Find where the given text appears and provide that cell's center as (X, Y) coordinate. 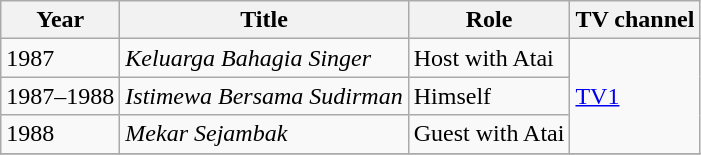
Himself (489, 96)
1987–1988 (60, 96)
Guest with Atai (489, 134)
TV channel (635, 20)
1987 (60, 58)
Title (264, 20)
Host with Atai (489, 58)
Keluarga Bahagia Singer (264, 58)
Istimewa Bersama Sudirman (264, 96)
Role (489, 20)
Mekar Sejambak (264, 134)
TV1 (635, 96)
Year (60, 20)
1988 (60, 134)
